From the cell containing the given text, extract its center point as (x, y) coordinate. 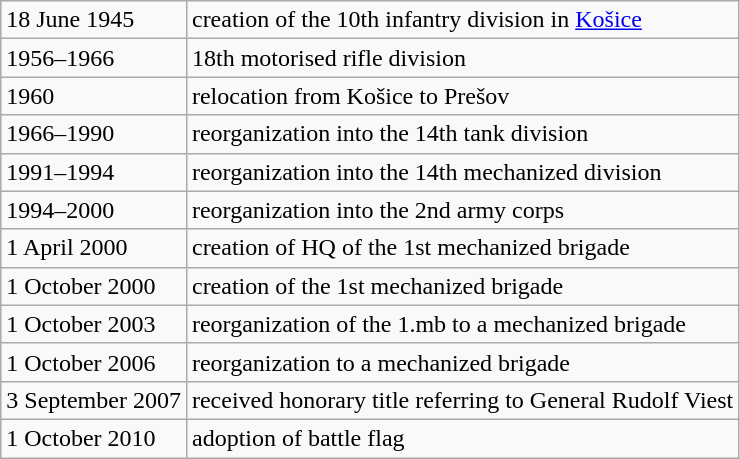
relocation from Košice to Prešov (462, 96)
reorganization into the 14th tank division (462, 134)
1960 (94, 96)
1 October 2000 (94, 286)
creation of HQ of the 1st mechanized brigade (462, 248)
18th motorised rifle division (462, 58)
1994–2000 (94, 210)
1991–1994 (94, 172)
1966–1990 (94, 134)
creation of the 1st mechanized brigade (462, 286)
1 October 2006 (94, 362)
received honorary title referring to General Rudolf Viest (462, 400)
creation of the 10th infantry division in Košice (462, 20)
1956–1966 (94, 58)
3 September 2007 (94, 400)
reorganization of the 1.mb to a mechanized brigade (462, 324)
adoption of battle flag (462, 438)
reorganization into the 14th mechanized division (462, 172)
1 October 2003 (94, 324)
reorganization into the 2nd army corps (462, 210)
1 April 2000 (94, 248)
18 June 1945 (94, 20)
reorganization to a mechanized brigade (462, 362)
1 October 2010 (94, 438)
